Locate the cell with the specified text and output its [x, y] center coordinate. 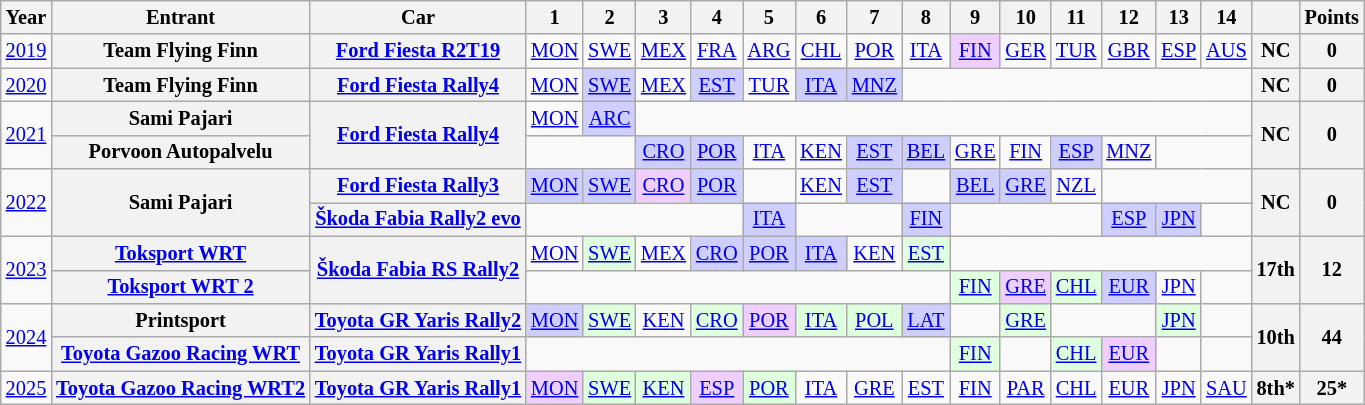
4 [717, 17]
Year [26, 17]
Printsport [180, 320]
FRA [717, 51]
ARC [610, 118]
13 [1178, 17]
10 [1025, 17]
8th* [1276, 388]
2023 [26, 270]
Škoda Fabia RS Rally2 [418, 270]
Toyota Gazoo Racing WRT2 [180, 388]
PAR [1025, 388]
1 [554, 17]
Entrant [180, 17]
3 [664, 17]
7 [874, 17]
Toksport WRT [180, 253]
10th [1276, 336]
14 [1226, 17]
Toyota GR Yaris Rally2 [418, 320]
9 [975, 17]
6 [821, 17]
Porvoon Autopalvelu [180, 152]
Toksport WRT 2 [180, 287]
2019 [26, 51]
Ford Fiesta R2T19 [418, 51]
GER [1025, 51]
Škoda Fabia Rally2 evo [418, 219]
SAU [1226, 388]
Car [418, 17]
44 [1332, 336]
Toyota Gazoo Racing WRT [180, 354]
2 [610, 17]
Points [1332, 17]
2022 [26, 202]
8 [926, 17]
2020 [26, 85]
2021 [26, 134]
LAT [926, 320]
2024 [26, 336]
ARG [770, 51]
25* [1332, 388]
NZL [1076, 186]
POL [874, 320]
5 [770, 17]
17th [1276, 270]
GBR [1128, 51]
11 [1076, 17]
2025 [26, 388]
AUS [1226, 51]
Ford Fiesta Rally3 [418, 186]
